Extract the (X, Y) coordinate from the center of the cell holding the provided text.  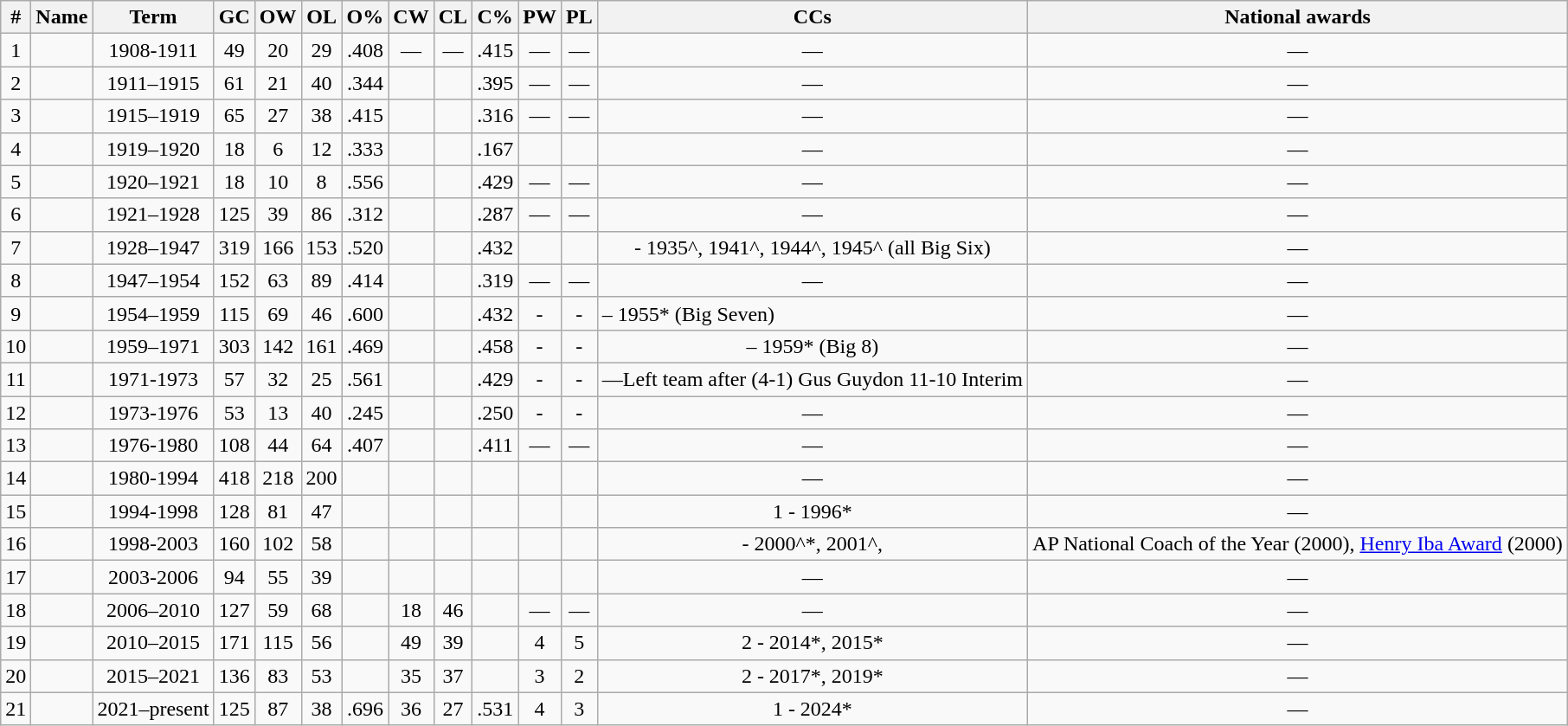
.561 (365, 379)
1976-1980 (153, 446)
.319 (495, 280)
65 (234, 116)
1994-1998 (153, 511)
1921–1928 (153, 215)
61 (234, 83)
303 (234, 346)
.167 (495, 149)
- 2000^*, 2001^, (812, 544)
58 (322, 544)
– 1959* (Big 8) (812, 346)
—Left team after (4-1) Gus Guydon 11-10 Interim (812, 379)
CL (453, 17)
1911–1915 (153, 83)
1919–1920 (153, 149)
35 (411, 676)
1908-1911 (153, 50)
29 (322, 50)
153 (322, 247)
2021–present (153, 709)
- 1935^, 1941^, 1944^, 1945^ (all Big Six) (812, 247)
63 (278, 280)
1971-1973 (153, 379)
1915–1919 (153, 116)
108 (234, 446)
C% (495, 17)
.395 (495, 83)
102 (278, 544)
– 1955* (Big Seven) (812, 313)
44 (278, 446)
15 (16, 511)
87 (278, 709)
.531 (495, 709)
2003-2006 (153, 577)
1980-1994 (153, 479)
.333 (365, 149)
.414 (365, 280)
AP National Coach of the Year (2000), Henry Iba Award (2000) (1298, 544)
136 (234, 676)
128 (234, 511)
68 (322, 610)
.556 (365, 182)
59 (278, 610)
National awards (1298, 17)
Term (153, 17)
.344 (365, 83)
47 (322, 511)
25 (322, 379)
152 (234, 280)
1959–1971 (153, 346)
32 (278, 379)
142 (278, 346)
86 (322, 215)
1 - 2024* (812, 709)
O% (365, 17)
.245 (365, 413)
1947–1954 (153, 280)
171 (234, 643)
1 - 1996* (812, 511)
37 (453, 676)
56 (322, 643)
CCs (812, 17)
.407 (365, 446)
.458 (495, 346)
.312 (365, 215)
2015–2021 (153, 676)
2 - 2014*, 2015* (812, 643)
16 (16, 544)
11 (16, 379)
OL (322, 17)
57 (234, 379)
17 (16, 577)
19 (16, 643)
55 (278, 577)
2010–2015 (153, 643)
.411 (495, 446)
1954–1959 (153, 313)
2 - 2017*, 2019* (812, 676)
.600 (365, 313)
.696 (365, 709)
64 (322, 446)
OW (278, 17)
7 (16, 247)
PW (540, 17)
166 (278, 247)
1998-2003 (153, 544)
89 (322, 280)
218 (278, 479)
319 (234, 247)
161 (322, 346)
1920–1921 (153, 182)
69 (278, 313)
.316 (495, 116)
CW (411, 17)
.469 (365, 346)
81 (278, 511)
418 (234, 479)
.408 (365, 50)
14 (16, 479)
83 (278, 676)
200 (322, 479)
94 (234, 577)
2006–2010 (153, 610)
PL (579, 17)
# (16, 17)
.287 (495, 215)
9 (16, 313)
1928–1947 (153, 247)
1 (16, 50)
1973-1976 (153, 413)
127 (234, 610)
.250 (495, 413)
Name (62, 17)
.520 (365, 247)
160 (234, 544)
GC (234, 17)
36 (411, 709)
